For the text-containing cell, return its midpoint in [X, Y] coordinate format. 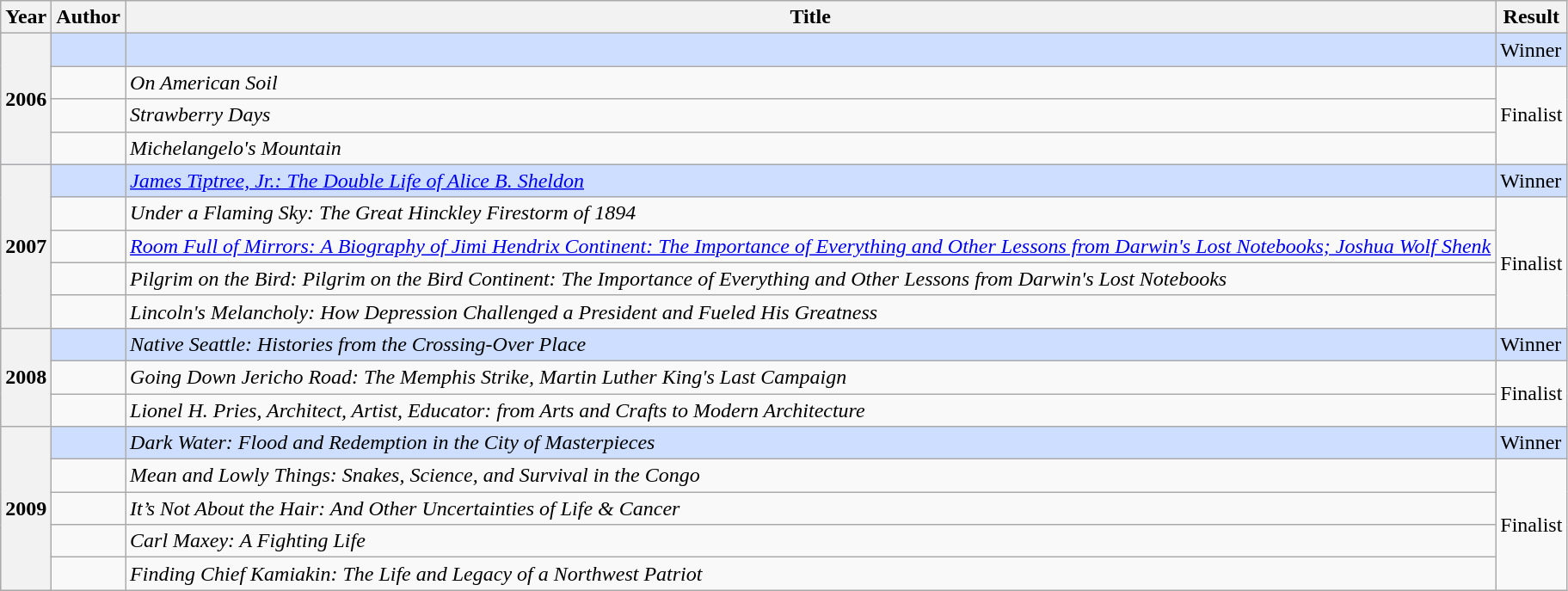
Going Down Jericho Road: The Memphis Strike, Martin Luther King's Last Campaign [810, 377]
Under a Flaming Sky: The Great Hinckley Firestorm of 1894 [810, 213]
Lionel H. Pries, Architect, Artist, Educator: from Arts and Crafts to Modern Architecture [810, 410]
Title [810, 17]
Dark Water: Flood and Redemption in the City of Masterpieces [810, 443]
Carl Maxey: A Fighting Life [810, 541]
Finding Chief Kamiakin: The Life and Legacy of a Northwest Patriot [810, 574]
Mean and Lowly Things: Snakes, Science, and Survival in the Congo [810, 476]
Lincoln's Melancholy: How Depression Challenged a President and Fueled His Greatness [810, 311]
Author [89, 17]
Strawberry Days [810, 115]
2006 [26, 99]
2009 [26, 508]
2007 [26, 246]
Year [26, 17]
On American Soil [810, 83]
Michelangelo's Mountain [810, 148]
2008 [26, 377]
Result [1531, 17]
It’s Not About the Hair: And Other Uncertainties of Life & Cancer [810, 508]
James Tiptree, Jr.: The Double Life of Alice B. Sheldon [810, 181]
Pilgrim on the Bird: Pilgrim on the Bird Continent: The Importance of Everything and Other Lessons from Darwin's Lost Notebooks [810, 279]
Native Seattle: Histories from the Crossing-Over Place [810, 344]
